Pinpoint the cell where the given text exists, returning its (x, y) midpoint coordinate. 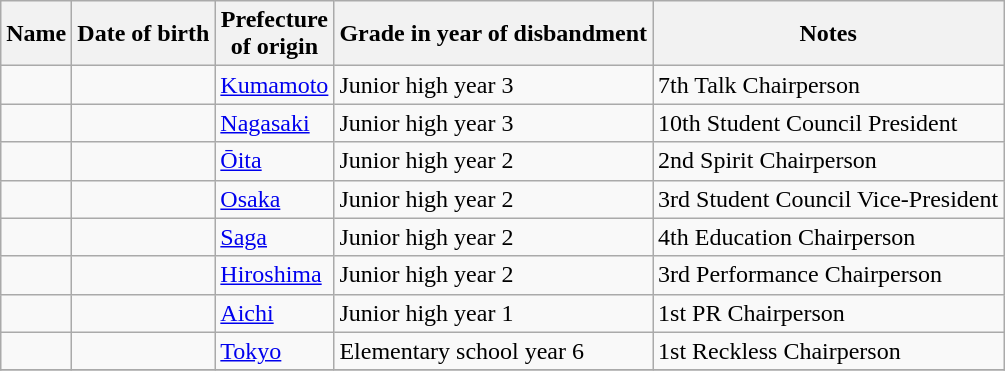
Grade in year of disbandment (494, 34)
Saga (274, 237)
1st Reckless Chairperson (828, 351)
2nd Spirit Chairperson (828, 161)
Osaka (274, 199)
3rd Student Council Vice-President (828, 199)
Ōita (274, 161)
Kumamoto (274, 85)
4th Education Chairperson (828, 237)
7th Talk Chairperson (828, 85)
Tokyo (274, 351)
Aichi (274, 313)
Prefectureof origin (274, 34)
10th Student Council President (828, 123)
Elementary school year 6 (494, 351)
Nagasaki (274, 123)
Name (36, 34)
3rd Performance Chairperson (828, 275)
Junior high year 1 (494, 313)
Date of birth (144, 34)
Hiroshima (274, 275)
1st PR Chairperson (828, 313)
Notes (828, 34)
